Pinpoint the cell where the given text exists, returning its [x, y] midpoint coordinate. 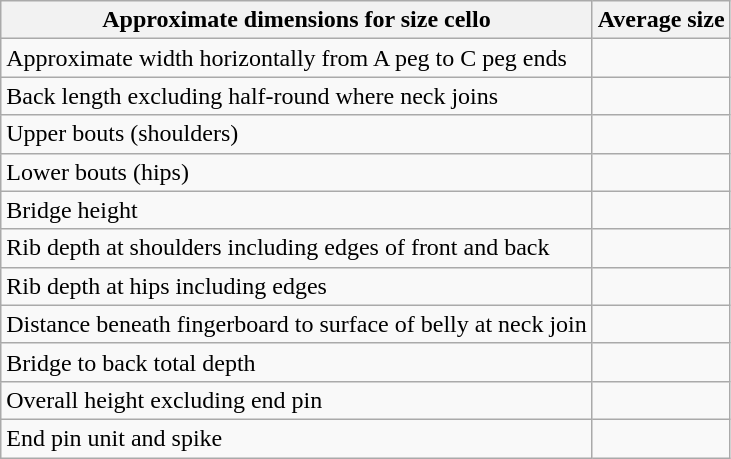
Approximate dimensions for size cello [296, 20]
Rib depth at shoulders including edges of front and back [296, 248]
Overall height excluding end pin [296, 400]
End pin unit and spike [296, 438]
Approximate width horizontally from A peg to C peg ends [296, 58]
Distance beneath fingerboard to surface of belly at neck join [296, 324]
Bridge height [296, 210]
Rib depth at hips including edges [296, 286]
Average size [661, 20]
Back length excluding half-round where neck joins [296, 96]
Lower bouts (hips) [296, 172]
Bridge to back total depth [296, 362]
Upper bouts (shoulders) [296, 134]
